Return the [X, Y] coordinate for the center point of the cell that contains the specified text.  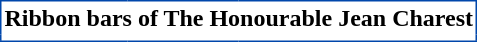
Ribbon bars of The Honourable Jean Charest [239, 18]
